Return (X, Y) of the center of cell containing provided text 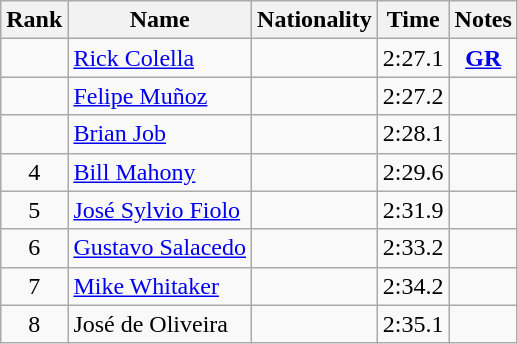
2:35.1 (413, 324)
Felipe Muñoz (160, 96)
2:31.9 (413, 210)
4 (34, 172)
Rank (34, 20)
Gustavo Salacedo (160, 248)
5 (34, 210)
2:34.2 (413, 286)
2:27.2 (413, 96)
6 (34, 248)
Brian Job (160, 134)
2:29.6 (413, 172)
2:33.2 (413, 248)
José de Oliveira (160, 324)
2:28.1 (413, 134)
Time (413, 20)
Name (160, 20)
2:27.1 (413, 58)
Rick Colella (160, 58)
Nationality (315, 20)
Mike Whitaker (160, 286)
José Sylvio Fiolo (160, 210)
8 (34, 324)
Notes (483, 20)
GR (483, 58)
Bill Mahony (160, 172)
7 (34, 286)
